Extract the (X, Y) coordinate from the center of the cell holding the provided text.  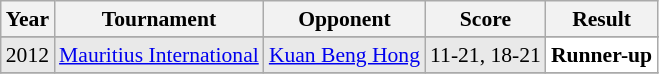
Score (486, 19)
Tournament (159, 19)
2012 (28, 55)
Result (602, 19)
Kuan Beng Hong (344, 55)
Runner-up (602, 55)
Mauritius International (159, 55)
Year (28, 19)
11-21, 18-21 (486, 55)
Opponent (344, 19)
